For the text-containing cell, return its midpoint in (x, y) coordinate format. 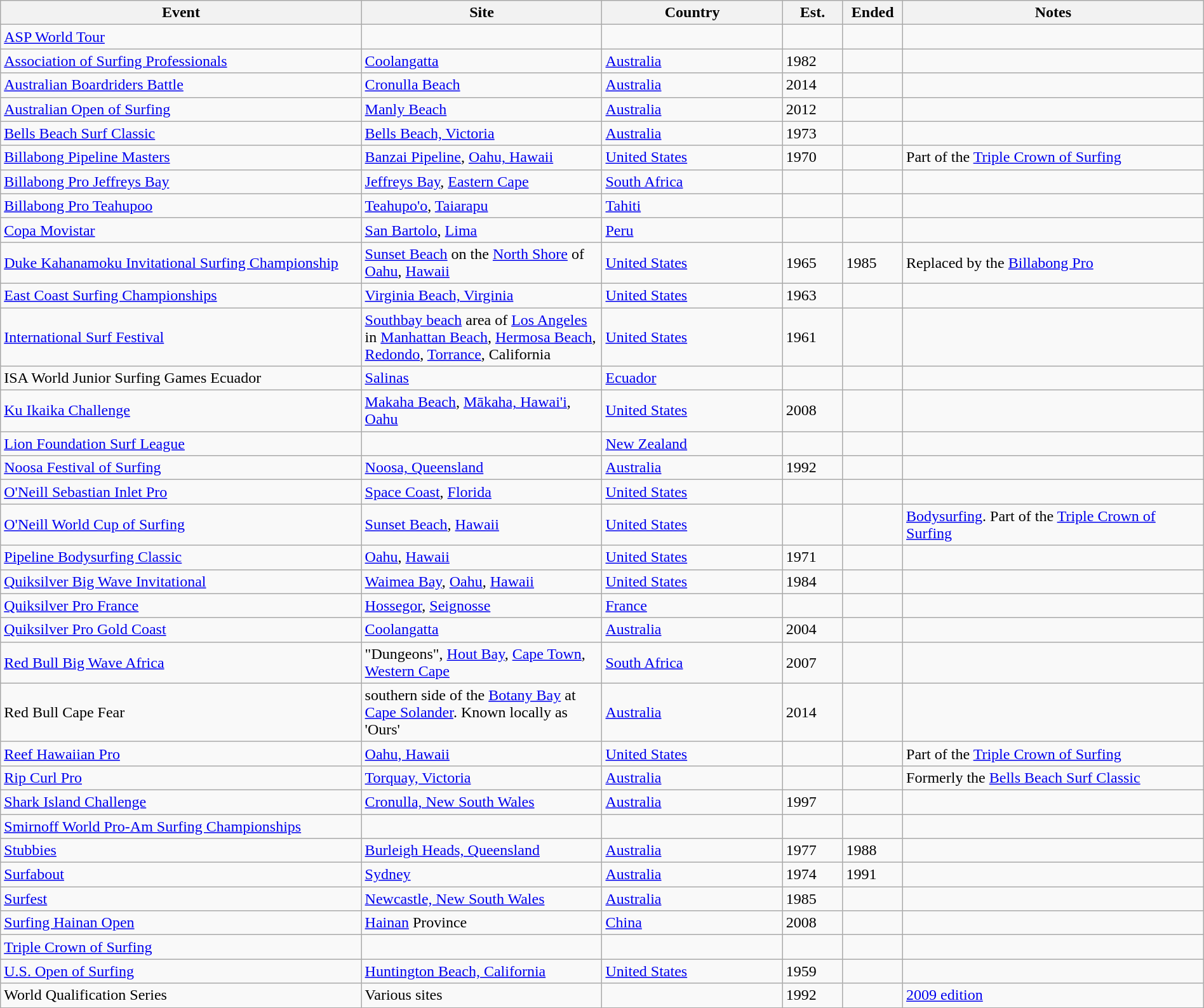
Sydney (481, 875)
Ku Ikaika Challenge (181, 411)
Tahiti (692, 206)
Ended (873, 13)
Salinas (481, 378)
O'Neill Sebastian Inlet Pro (181, 492)
1971 (813, 557)
Sunset Beach on the North Shore of Oahu, Hawaii (481, 263)
Ecuador (692, 378)
Site (481, 13)
Est. (813, 13)
1974 (813, 875)
Waimea Bay, Oahu, Hawaii (481, 581)
Various sites (481, 995)
Event (181, 13)
Noosa, Queensland (481, 468)
1963 (813, 295)
1973 (813, 133)
New Zealand (692, 444)
Reef Hawaiian Pro (181, 753)
East Coast Surfing Championships (181, 295)
"Dungeons", Hout Bay, Cape Town, Western Cape (481, 663)
Cronulla, New South Wales (481, 802)
Replaced by the Billabong Pro (1053, 263)
1965 (813, 263)
1984 (813, 581)
France (692, 606)
Surfing Hainan Open (181, 923)
Hainan Province (481, 923)
Sunset Beach, Hawaii (481, 524)
Triple Crown of Surfing (181, 947)
San Bartolo, Lima (481, 230)
Surfabout (181, 875)
Quiksilver Big Wave Invitational (181, 581)
Billabong Pro Jeffreys Bay (181, 182)
Copa Movistar (181, 230)
2009 edition (1053, 995)
Billabong Pipeline Masters (181, 157)
Australian Boardriders Battle (181, 85)
ISA World Junior Surfing Games Ecuador (181, 378)
Lion Foundation Surf League (181, 444)
1961 (813, 336)
Notes (1053, 13)
2012 (813, 109)
Noosa Festival of Surfing (181, 468)
1959 (813, 971)
1982 (813, 61)
Rip Curl Pro (181, 778)
Makaha Beach, Mākaha, Hawai'i, Oahu (481, 411)
1991 (873, 875)
Torquay, Victoria (481, 778)
International Surf Festival (181, 336)
Quiksilver Pro Gold Coast (181, 630)
Shark Island Challenge (181, 802)
O'Neill World Cup of Surfing (181, 524)
U.S. Open of Surfing (181, 971)
Quiksilver Pro France (181, 606)
World Qualification Series (181, 995)
Country (692, 13)
Burleigh Heads, Queensland (481, 851)
China (692, 923)
Smirnoff World Pro-Am Surfing Championships (181, 826)
Billabong Pro Teahupoo (181, 206)
southern side of the Botany Bay at Cape Solander. Known locally as 'Ours' (481, 712)
1988 (873, 851)
Bodysurfing. Part of the Triple Crown of Surfing (1053, 524)
Surfest (181, 899)
ASP World Tour (181, 37)
Bells Beach, Victoria (481, 133)
Southbay beach area of Los Angeles in Manhattan Beach, Hermosa Beach, Redondo, Torrance, California (481, 336)
Space Coast, Florida (481, 492)
Bells Beach Surf Classic (181, 133)
Australian Open of Surfing (181, 109)
Newcastle, New South Wales (481, 899)
Red Bull Big Wave Africa (181, 663)
Peru (692, 230)
Teahupo'o, Taiarapu (481, 206)
Banzai Pipeline, Oahu, Hawaii (481, 157)
2007 (813, 663)
Cronulla Beach (481, 85)
1977 (813, 851)
Manly Beach (481, 109)
1997 (813, 802)
Virginia Beach, Virginia (481, 295)
Huntington Beach, California (481, 971)
Stubbies (181, 851)
Duke Kahanamoku Invitational Surfing Championship (181, 263)
Formerly the Bells Beach Surf Classic (1053, 778)
Association of Surfing Professionals (181, 61)
Red Bull Cape Fear (181, 712)
Jeffreys Bay, Eastern Cape (481, 182)
1970 (813, 157)
2004 (813, 630)
Hossegor, Seignosse (481, 606)
Pipeline Bodysurfing Classic (181, 557)
